For the text-containing cell, return its midpoint in (X, Y) coordinate format. 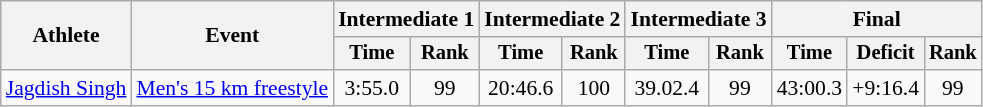
Event (232, 36)
100 (594, 88)
Intermediate 1 (406, 19)
+9:16.4 (886, 88)
Jagdish Singh (66, 88)
20:46.6 (520, 88)
3:55.0 (372, 88)
43:00.3 (810, 88)
Final (877, 19)
Men's 15 km freestyle (232, 88)
Intermediate 3 (698, 19)
39.02.4 (666, 88)
Deficit (886, 54)
Athlete (66, 36)
Intermediate 2 (552, 19)
